For the text-containing cell, return its midpoint in (x, y) coordinate format. 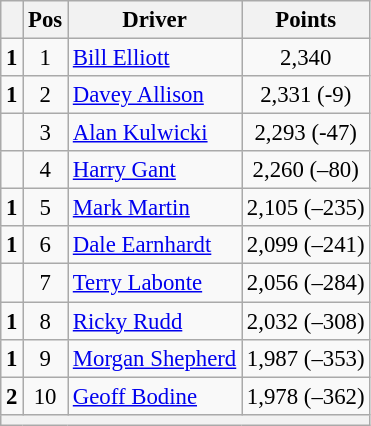
Driver (155, 20)
4 (46, 170)
Terry Labonte (155, 283)
Pos (46, 20)
Bill Elliott (155, 58)
Harry Gant (155, 170)
10 (46, 396)
Geoff Bodine (155, 396)
Points (306, 20)
2,340 (306, 58)
Alan Kulwicki (155, 133)
Mark Martin (155, 208)
1,987 (–353) (306, 358)
Ricky Rudd (155, 321)
5 (46, 208)
2,105 (–235) (306, 208)
2,260 (–80) (306, 170)
7 (46, 283)
8 (46, 321)
Dale Earnhardt (155, 245)
1,978 (–362) (306, 396)
2,032 (–308) (306, 321)
2,293 (-47) (306, 133)
Morgan Shepherd (155, 358)
6 (46, 245)
2,056 (–284) (306, 283)
2,331 (-9) (306, 95)
2,099 (–241) (306, 245)
9 (46, 358)
Davey Allison (155, 95)
3 (46, 133)
